Return the [x, y] coordinate for the center point of the cell that contains the specified text.  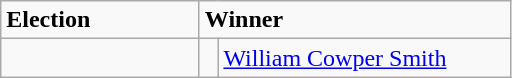
William Cowper Smith [364, 58]
Election [100, 20]
Winner [354, 20]
